Locate the cell with the specified text and output its (x, y) center coordinate. 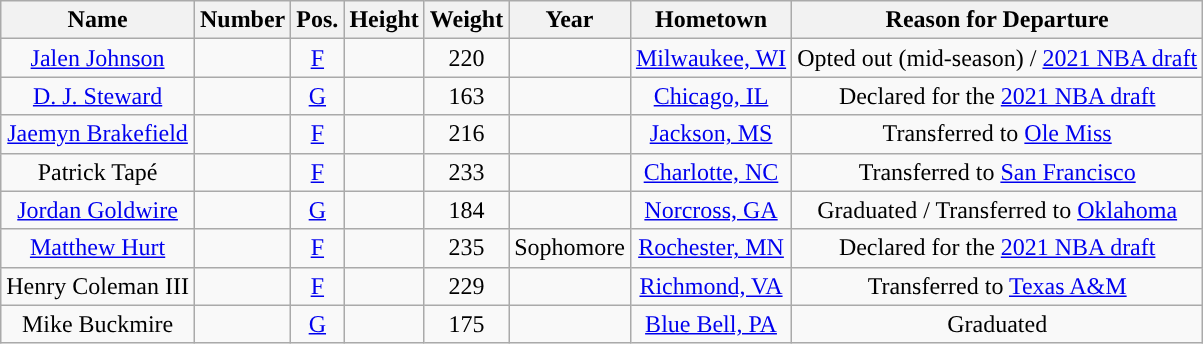
Jordan Goldwire (98, 210)
Jackson, MS (710, 134)
Jaemyn Brakefield (98, 134)
175 (466, 324)
233 (466, 172)
Year (570, 20)
Jalen Johnson (98, 58)
Pos. (318, 20)
229 (466, 286)
Graduated / Transferred to Oklahoma (998, 210)
Rochester, MN (710, 248)
Richmond, VA (710, 286)
Transferred to San Francisco (998, 172)
Henry Coleman III (98, 286)
Number (242, 20)
Transferred to Texas A&M (998, 286)
Reason for Departure (998, 20)
Graduated (998, 324)
Charlotte, NC (710, 172)
163 (466, 96)
Name (98, 20)
Opted out (mid-season) / 2021 NBA draft (998, 58)
Weight (466, 20)
Patrick Tapé (98, 172)
Mike Buckmire (98, 324)
Milwaukee, WI (710, 58)
220 (466, 58)
Norcross, GA (710, 210)
Transferred to Ole Miss (998, 134)
184 (466, 210)
235 (466, 248)
Matthew Hurt (98, 248)
Height (384, 20)
216 (466, 134)
Sophomore (570, 248)
Hometown (710, 20)
Chicago, IL (710, 96)
Blue Bell, PA (710, 324)
D. J. Steward (98, 96)
